Scan for the cell matching the given text and deliver its (x, y) coordinate at center. 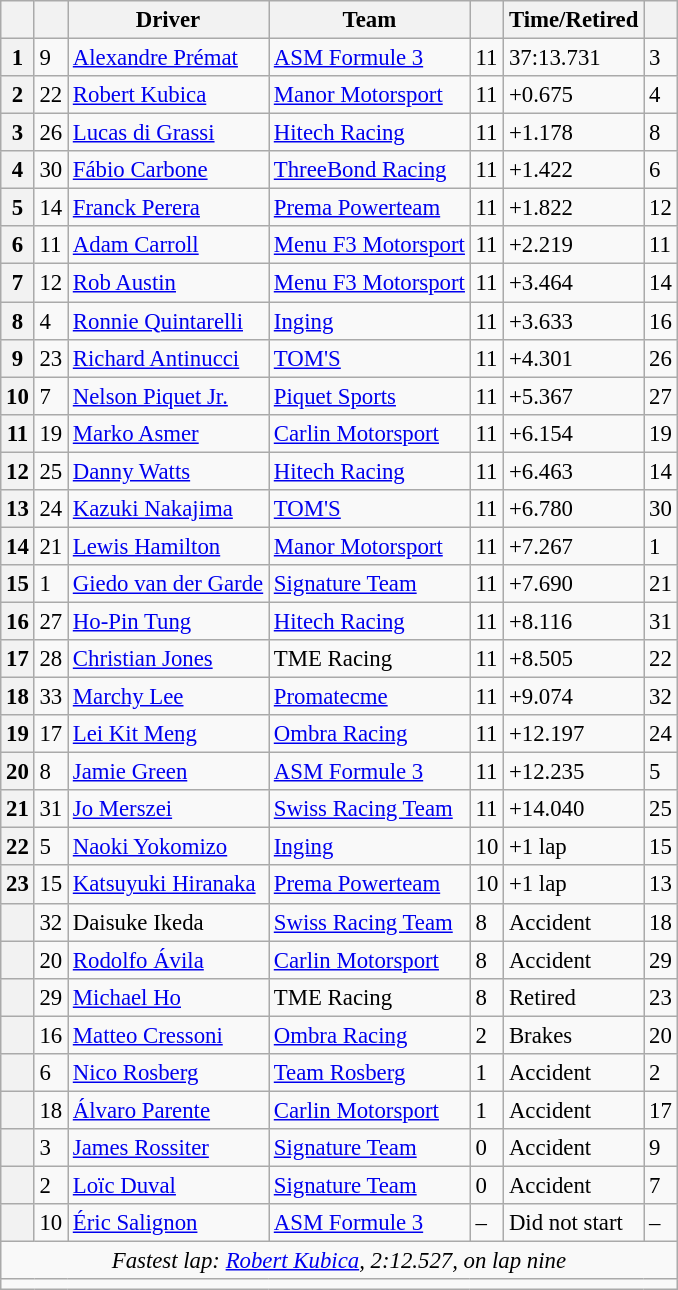
+8.116 (574, 621)
ThreeBond Racing (369, 170)
Giedo van der Garde (168, 584)
28 (50, 659)
+8.505 (574, 659)
Fastest lap: Robert Kubica, 2:12.527, on lap nine (339, 1261)
Christian Jones (168, 659)
Nico Rosberg (168, 1073)
37:13.731 (574, 58)
Team (369, 20)
+3.633 (574, 321)
Ho-Pin Tung (168, 621)
+7.690 (574, 584)
+3.464 (574, 283)
Nelson Piquet Jr. (168, 396)
+7.267 (574, 546)
+1.822 (574, 208)
Alexandre Prémat (168, 58)
Éric Salignon (168, 1223)
Retired (574, 997)
Adam Carroll (168, 245)
+9.074 (574, 697)
+12.197 (574, 734)
Jo Merszei (168, 809)
Daisuke Ikeda (168, 922)
Piquet Sports (369, 396)
Katsuyuki Hiranaka (168, 885)
+6.154 (574, 433)
Promatecme (369, 697)
Naoki Yokomizo (168, 847)
Álvaro Parente (168, 1110)
+0.675 (574, 95)
+1.178 (574, 133)
Lei Kit Meng (168, 734)
Time/Retired (574, 20)
Driver (168, 20)
Ronnie Quintarelli (168, 321)
Danny Watts (168, 471)
Kazuki Nakajima (168, 509)
James Rossiter (168, 1148)
Lucas di Grassi (168, 133)
Marko Asmer (168, 433)
Fábio Carbone (168, 170)
Michael Ho (168, 997)
Richard Antinucci (168, 358)
Matteo Cressoni (168, 1035)
+14.040 (574, 809)
Robert Kubica (168, 95)
Lewis Hamilton (168, 546)
+1.422 (574, 170)
Franck Perera (168, 208)
Marchy Lee (168, 697)
+6.463 (574, 471)
+12.235 (574, 772)
33 (50, 697)
+2.219 (574, 245)
+4.301 (574, 358)
Rob Austin (168, 283)
Team Rosberg (369, 1073)
Brakes (574, 1035)
Loïc Duval (168, 1185)
+5.367 (574, 396)
+6.780 (574, 509)
Jamie Green (168, 772)
Did not start (574, 1223)
Rodolfo Ávila (168, 960)
